Provide the (x, y) coordinate of the cell's center where the given text is located.  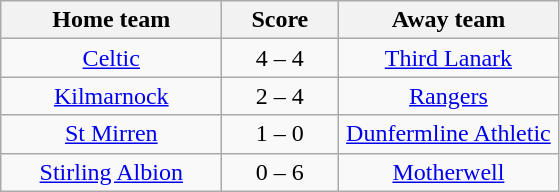
1 – 0 (280, 134)
Dunfermline Athletic (448, 134)
Kilmarnock (112, 96)
Rangers (448, 96)
Home team (112, 20)
Score (280, 20)
0 – 6 (280, 172)
Third Lanark (448, 58)
Motherwell (448, 172)
Celtic (112, 58)
Away team (448, 20)
St Mirren (112, 134)
2 – 4 (280, 96)
Stirling Albion (112, 172)
4 – 4 (280, 58)
